Search for the cell housing the specified text and yield its (X, Y) center coordinate. 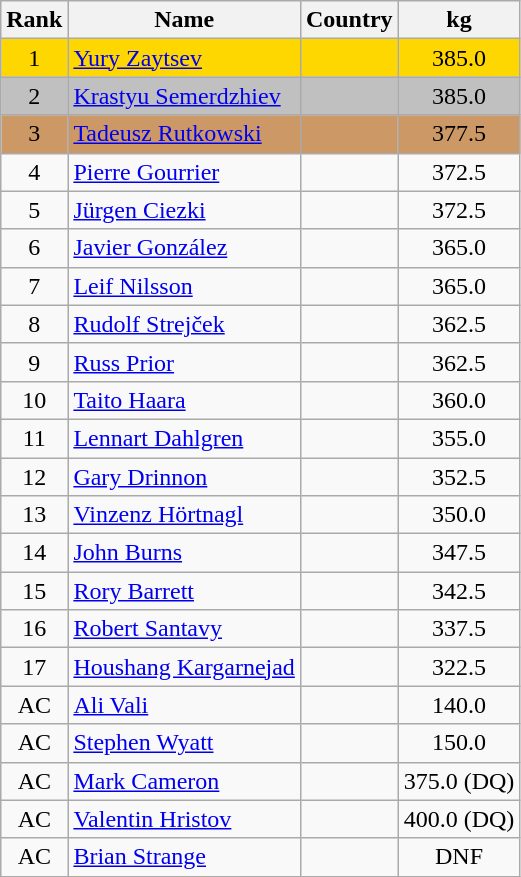
Yury Zaytsev (184, 58)
13 (34, 515)
355.0 (459, 438)
375.0 (DQ) (459, 781)
140.0 (459, 705)
2 (34, 96)
Robert Santavy (184, 629)
Javier González (184, 248)
9 (34, 362)
342.5 (459, 591)
1 (34, 58)
347.5 (459, 553)
Taito Haara (184, 400)
400.0 (DQ) (459, 819)
7 (34, 286)
337.5 (459, 629)
5 (34, 210)
360.0 (459, 400)
Name (184, 20)
322.5 (459, 667)
4 (34, 172)
Rank (34, 20)
8 (34, 324)
Mark Cameron (184, 781)
Tadeusz Rutkowski (184, 134)
350.0 (459, 515)
377.5 (459, 134)
12 (34, 477)
Country (349, 20)
352.5 (459, 477)
kg (459, 20)
10 (34, 400)
14 (34, 553)
150.0 (459, 743)
Houshang Kargarnejad (184, 667)
Vinzenz Hörtnagl (184, 515)
Stephen Wyatt (184, 743)
John Burns (184, 553)
16 (34, 629)
Krastyu Semerdzhiev (184, 96)
Gary Drinnon (184, 477)
Brian Strange (184, 857)
Ali Vali (184, 705)
3 (34, 134)
Rudolf Strejček (184, 324)
Russ Prior (184, 362)
6 (34, 248)
Leif Nilsson (184, 286)
11 (34, 438)
15 (34, 591)
DNF (459, 857)
Pierre Gourrier (184, 172)
17 (34, 667)
Lennart Dahlgren (184, 438)
Jürgen Ciezki (184, 210)
Rory Barrett (184, 591)
Valentin Hristov (184, 819)
